Capture the cell that displays the provided text and extract its (X, Y) central coordinate. 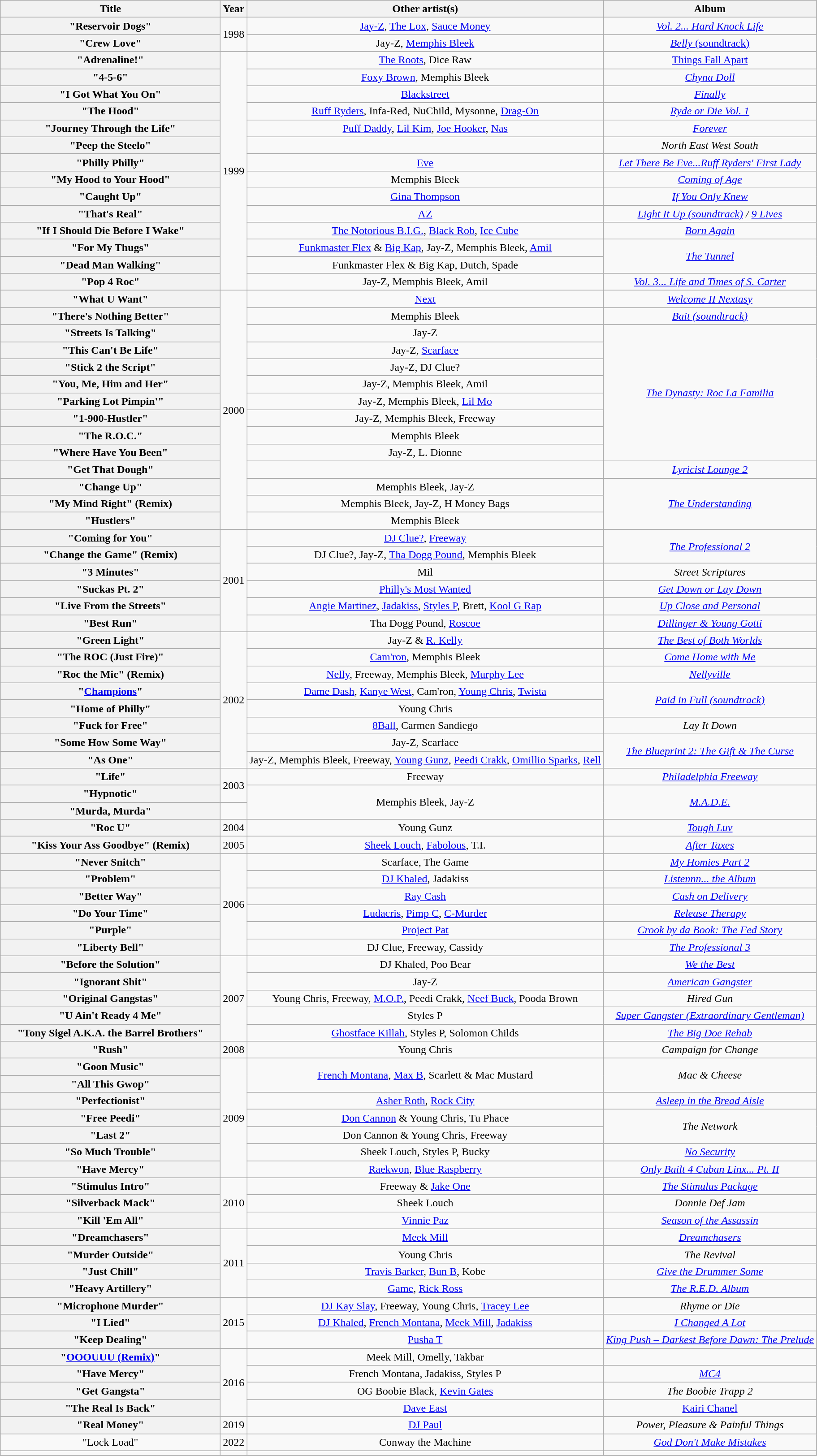
Welcome II Nextasy (710, 299)
"Liberty Bell" (110, 947)
Ghostface Killah, Styles P, Solomon Childs (425, 1032)
If You Only Knew (710, 196)
Lyricist Lounge 2 (710, 469)
The Professional 2 (710, 546)
"Never Snitch" (110, 862)
2001 (234, 581)
"Lock Load" (110, 1442)
"Reservoir Dogs" (110, 26)
Asleep in the Bread Aisle (710, 1101)
"As One" (110, 760)
Meek Mill, Omelly, Takbar (425, 1357)
"Where Have You Been" (110, 452)
"Get Gangsta" (110, 1391)
"Last 2" (110, 1135)
"Caught Up" (110, 196)
"Champions" (110, 691)
"Do Your Time" (110, 913)
"Suckas Pt. 2" (110, 589)
"Pop 4 Roc" (110, 282)
Mac & Cheese (710, 1075)
MC4 (710, 1374)
"Just Chill" (110, 1271)
Dreamchasers (710, 1237)
Power, Pleasure & Painful Things (710, 1425)
"Kiss Your Ass Goodbye" (Remix) (110, 845)
"Change the Game" (Remix) (110, 555)
Young Chris, Freeway, M.O.P., Peedi Crakk, Neef Buck, Pooda Brown (425, 998)
No Security (710, 1152)
"Ignorant Shit" (110, 981)
The Tunnel (710, 256)
2002 (234, 700)
Year (234, 9)
"You, Me, Him and Her" (110, 384)
Nellyville (710, 674)
"Better Way" (110, 896)
Asher Roth, Rock City (425, 1101)
"The Real Is Back" (110, 1408)
"Microphone Murder" (110, 1306)
American Gangster (710, 981)
"So Much Trouble" (110, 1152)
Tough Luv (710, 828)
"Streets Is Talking" (110, 333)
Blackstreet (425, 94)
Jay-Z, The Lox, Sauce Money (425, 26)
The Roots, Dice Raw (425, 60)
Other artist(s) (425, 9)
"All This Gwop" (110, 1084)
Title (110, 9)
"Journey Through the Life" (110, 128)
"The R.O.C." (110, 435)
"Purple" (110, 930)
"Some How Some Way" (110, 742)
Sheek Louch, Styles P, Bucky (425, 1152)
"U Ain't Ready 4 Me" (110, 1015)
"Keep Dealing" (110, 1340)
Dame Dash, Kanye West, Cam'ron, Young Chris, Twista (425, 691)
"I Lied" (110, 1323)
"Stimulus Intro" (110, 1186)
Conway the Machine (425, 1442)
Lay It Down (710, 725)
Jay-Z, Memphis Bleek, Freeway, Young Gunz, Peedi Crakk, Omillio Sparks, Rell (425, 760)
Jay-Z, Memphis Bleek, Freeway (425, 418)
Listennn... the Album (710, 879)
Angie Martinez, Jadakiss, Styles P, Brett, Kool G Rap (425, 606)
2010 (234, 1203)
Tha Dogg Pound, Roscoe (425, 623)
"OOOUUU (Remix)" (110, 1357)
Ludacris, Pimp C, C-Murder (425, 913)
We the Best (710, 964)
The Best of Both Worlds (710, 640)
"Fuck for Free" (110, 725)
Raekwon, Blue Raspberry (425, 1169)
King Push – Darkest Before Dawn: The Prelude (710, 1340)
Finally (710, 94)
M.A.D.E. (710, 802)
"What U Want" (110, 299)
"Home of Philly" (110, 708)
Sheek Louch (425, 1203)
"3 Minutes" (110, 572)
Belly (soundtrack) (710, 43)
Coming of Age (710, 179)
DJ Khaled, Jadakiss (425, 879)
"Adrenaline!" (110, 60)
"Silverback Mack" (110, 1203)
"Dead Man Walking" (110, 265)
1998 (234, 35)
Nelly, Freeway, Memphis Bleek, Murphy Lee (425, 674)
Ruff Ryders, Infa-Red, NuChild, Mysonne, Drag-On (425, 111)
French Montana, Max B, Scarlett & Mac Mustard (425, 1075)
1999 (234, 171)
Don Cannon & Young Chris, Freeway (425, 1135)
Puff Daddy, Lil Kim, Joe Hooker, Nas (425, 128)
The Network (710, 1127)
"4-5-6" (110, 77)
Dillinger & Young Gotti (710, 623)
Ryde or Die Vol. 1 (710, 111)
"Live From the Streets" (110, 606)
Only Built 4 Cuban Linx... Pt. II (710, 1169)
"The Hood" (110, 111)
The R.E.D. Album (710, 1288)
Travis Barker, Bun B, Kobe (425, 1271)
2000 (234, 410)
DJ Khaled, Poo Bear (425, 964)
"Hypnotic" (110, 794)
Philly's Most Wanted (425, 589)
"Crew Love" (110, 43)
DJ Paul (425, 1425)
"Dreamchasers" (110, 1237)
Eve (425, 162)
2019 (234, 1425)
"My Mind Right" (Remix) (110, 504)
Jay-Z, DJ Clue? (425, 367)
The Notorious B.I.G., Black Rob, Ice Cube (425, 231)
Up Close and Personal (710, 606)
Get Down or Lay Down (710, 589)
"Problem" (110, 879)
2011 (234, 1263)
2008 (234, 1050)
Pusha T (425, 1340)
Rhyme or Die (710, 1306)
2004 (234, 828)
Mil (425, 572)
Next (425, 299)
Project Pat (425, 930)
"Heavy Artillery" (110, 1288)
Vol. 3... Life and Times of S. Carter (710, 282)
Jay-Z & R. Kelly (425, 640)
"Hustlers" (110, 521)
The Big Doe Rehab (710, 1032)
French Montana, Jadakiss, Styles P (425, 1374)
2007 (234, 998)
Album (710, 9)
Gina Thompson (425, 196)
Dave East (425, 1408)
Campaign for Change (710, 1050)
The Boobie Trapp 2 (710, 1391)
Light It Up (soundtrack) / 9 Lives (710, 214)
2003 (234, 785)
"1-900-Hustler" (110, 418)
Ray Cash (425, 896)
"Murder Outside" (110, 1254)
DJ Clue?, Freeway (425, 538)
"Stick 2 the Script" (110, 367)
Young Gunz (425, 828)
"For My Thugs" (110, 248)
"Goon Music" (110, 1067)
Meek Mill (425, 1237)
Paid in Full (soundtrack) (710, 700)
OG Boobie Black, Kevin Gates (425, 1391)
Funkmaster Flex & Big Kap, Dutch, Spade (425, 265)
"Real Money" (110, 1425)
"That's Real" (110, 214)
"If I Should Die Before I Wake" (110, 231)
"Rush" (110, 1050)
Styles P (425, 1015)
"Roc the Mic" (Remix) (110, 674)
The Professional 3 (710, 947)
"Perfectionist" (110, 1101)
"Best Run" (110, 623)
Come Home with Me (710, 657)
"Original Gangstas" (110, 998)
DJ Kay Slay, Freeway, Young Chris, Tracey Lee (425, 1306)
Jay-Z, Memphis Bleek (425, 43)
Super Gangster (Extraordinary Gentleman) (710, 1015)
Chyna Doll (710, 77)
"My Hood to Your Hood" (110, 179)
Let There Be Eve...Ruff Ryders' First Lady (710, 162)
The Blueprint 2: The Gift & The Curse (710, 751)
"Life" (110, 777)
"Coming for You" (110, 538)
God Don't Make Mistakes (710, 1442)
The Revival (710, 1254)
"Roc U" (110, 828)
2006 (234, 905)
After Taxes (710, 845)
Philadelphia Freeway (710, 777)
Release Therapy (710, 913)
8Ball, Carmen Sandiego (425, 725)
"Get That Dough" (110, 469)
Vol. 2... Hard Knock Life (710, 26)
Forever (710, 128)
I Changed A Lot (710, 1323)
Game, Rick Ross (425, 1288)
DJ Clue?, Jay-Z, Tha Dogg Pound, Memphis Bleek (425, 555)
Freeway & Jake One (425, 1186)
"Kill 'Em All" (110, 1220)
2022 (234, 1442)
Don Cannon & Young Chris, Tu Phace (425, 1118)
"Before the Solution" (110, 964)
DJ Khaled, French Montana, Meek Mill, Jadakiss (425, 1323)
Sheek Louch, Fabolous, T.I. (425, 845)
Freeway (425, 777)
2016 (234, 1382)
Things Fall Apart (710, 60)
"Murda, Murda" (110, 811)
"The ROC (Just Fire)" (110, 657)
Jay-Z, Memphis Bleek, Lil Mo (425, 401)
Scarface, The Game (425, 862)
Bait (soundtrack) (710, 316)
Born Again (710, 231)
DJ Clue, Freeway, Cassidy (425, 947)
"Tony Sigel A.K.A. the Barrel Brothers" (110, 1032)
The Dynasty: Roc La Familia (710, 393)
"Free Peedi" (110, 1118)
Cash on Delivery (710, 896)
Funkmaster Flex & Big Kap, Jay-Z, Memphis Bleek, Amil (425, 248)
AZ (425, 214)
"Peep the Steelo" (110, 145)
"This Can't Be Life" (110, 350)
"Change Up" (110, 486)
Jay-Z, L. Dionne (425, 452)
"There's Nothing Better" (110, 316)
2005 (234, 845)
"I Got What You On" (110, 94)
Season of the Assassin (710, 1220)
Memphis Bleek, Jay-Z, H Money Bags (425, 504)
Cam'ron, Memphis Bleek (425, 657)
Vinnie Paz (425, 1220)
Give the Drummer Some (710, 1271)
Kairi Chanel (710, 1408)
2015 (234, 1323)
North East West South (710, 145)
Hired Gun (710, 998)
Crook by da Book: The Fed Story (710, 930)
Donnie Def Jam (710, 1203)
2009 (234, 1118)
"Green Light" (110, 640)
The Understanding (710, 503)
The Stimulus Package (710, 1186)
"Parking Lot Pimpin'" (110, 401)
"Philly Philly" (110, 162)
Street Scriptures (710, 572)
Foxy Brown, Memphis Bleek (425, 77)
My Homies Part 2 (710, 862)
